Find where the given text appears and provide that cell's center as (X, Y) coordinate. 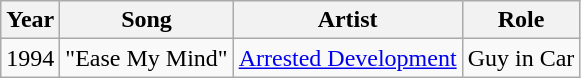
1994 (30, 58)
Guy in Car (521, 58)
Song (146, 20)
Artist (348, 20)
Role (521, 20)
"Ease My Mind" (146, 58)
Arrested Development (348, 58)
Year (30, 20)
